Detect which cell encompasses the target text, then output its (x, y) center coordinate. 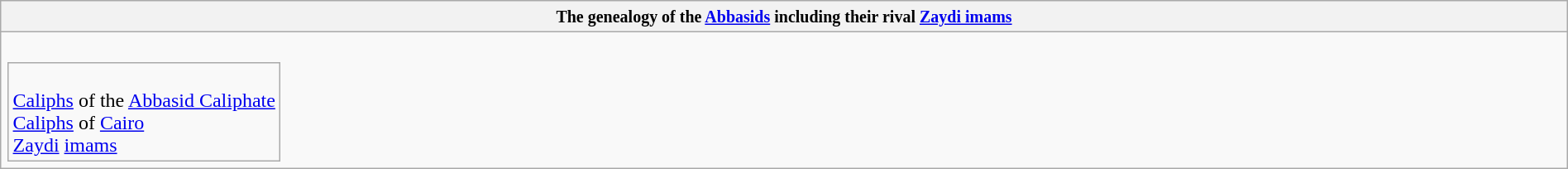
The genealogy of the Abbasids including their rival Zaydi imams (784, 17)
